Determine the [X, Y] coordinate at the center of the cell enclosing the given text.  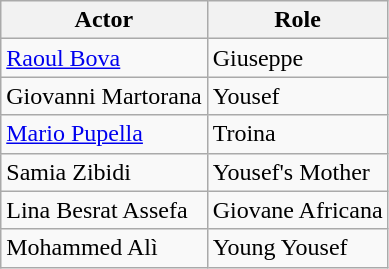
Samia Zibidi [104, 172]
Giovanni Martorana [104, 96]
Mario Pupella [104, 134]
Raoul Bova [104, 58]
Yousef [298, 96]
Actor [104, 20]
Giovane Africana [298, 210]
Role [298, 20]
Giuseppe [298, 58]
Lina Besrat Assefa [104, 210]
Young Yousef [298, 248]
Yousef's Mother [298, 172]
Troina [298, 134]
Mohammed Alì [104, 248]
